Identify which cell holds the provided text, then report its [X, Y] central coordinate. 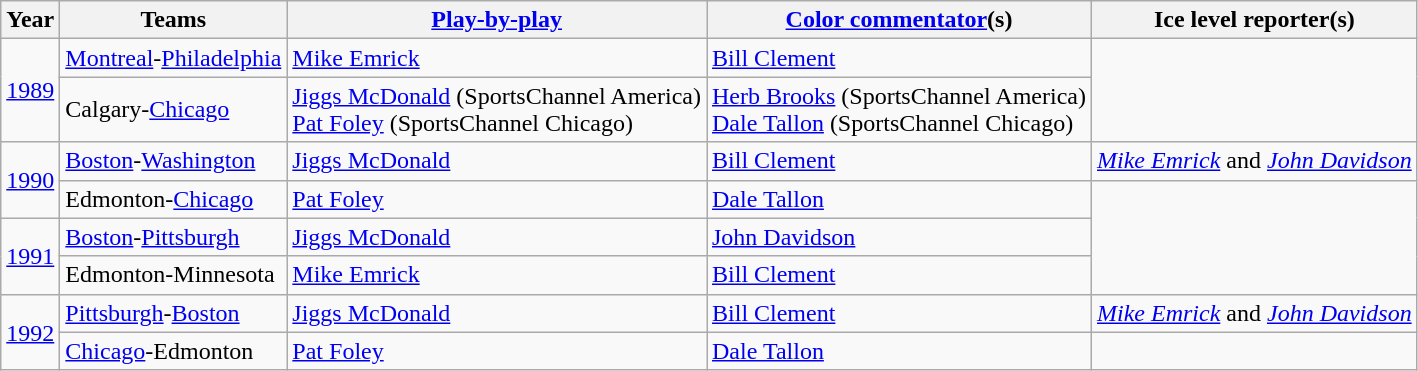
Boston-Washington [174, 161]
Herb Brooks (SportsChannel America)Dale Tallon (SportsChannel Chicago) [898, 110]
Chicago-Edmonton [174, 351]
1991 [30, 256]
Teams [174, 20]
Play-by-play [497, 20]
John Davidson [898, 237]
Calgary-Chicago [174, 110]
Boston-Pittsburgh [174, 237]
Montreal-Philadelphia [174, 58]
1989 [30, 90]
1990 [30, 180]
Edmonton-Minnesota [174, 275]
Color commentator(s) [898, 20]
Pittsburgh-Boston [174, 313]
1992 [30, 332]
Edmonton-Chicago [174, 199]
Ice level reporter(s) [1255, 20]
Year [30, 20]
Jiggs McDonald (SportsChannel America)Pat Foley (SportsChannel Chicago) [497, 110]
